Output the [x, y] coordinate of the center of the cell containing the given text.  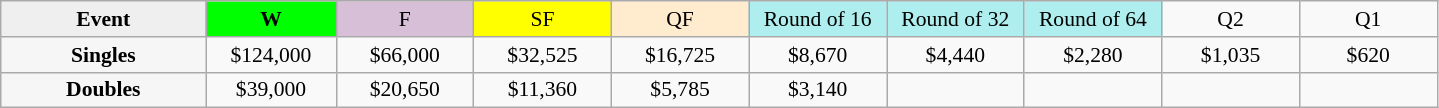
W [271, 19]
$124,000 [271, 55]
Q1 [1368, 19]
$1,035 [1231, 55]
$2,280 [1093, 55]
$16,725 [680, 55]
$11,360 [543, 90]
$39,000 [271, 90]
Round of 32 [955, 19]
F [405, 19]
$20,650 [405, 90]
$3,140 [818, 90]
Q2 [1231, 19]
Event [104, 19]
$8,670 [818, 55]
$66,000 [405, 55]
SF [543, 19]
Round of 64 [1093, 19]
$32,525 [543, 55]
QF [680, 19]
Doubles [104, 90]
$4,440 [955, 55]
$5,785 [680, 90]
Round of 16 [818, 19]
$620 [1368, 55]
Singles [104, 55]
